Extract the [x, y] coordinate from the center of the cell holding the provided text.  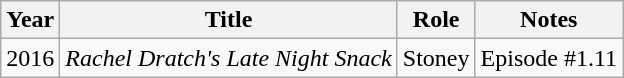
Episode #1.11 [548, 58]
2016 [30, 58]
Role [436, 20]
Rachel Dratch's Late Night Snack [228, 58]
Title [228, 20]
Year [30, 20]
Stoney [436, 58]
Notes [548, 20]
